Determine the (X, Y) coordinate at the center of the cell enclosing the given text.  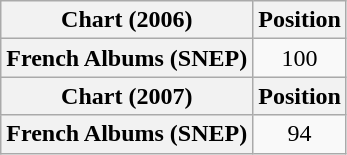
Chart (2006) (127, 20)
Chart (2007) (127, 96)
100 (300, 58)
94 (300, 134)
